Return (X, Y) of the center of cell containing provided text 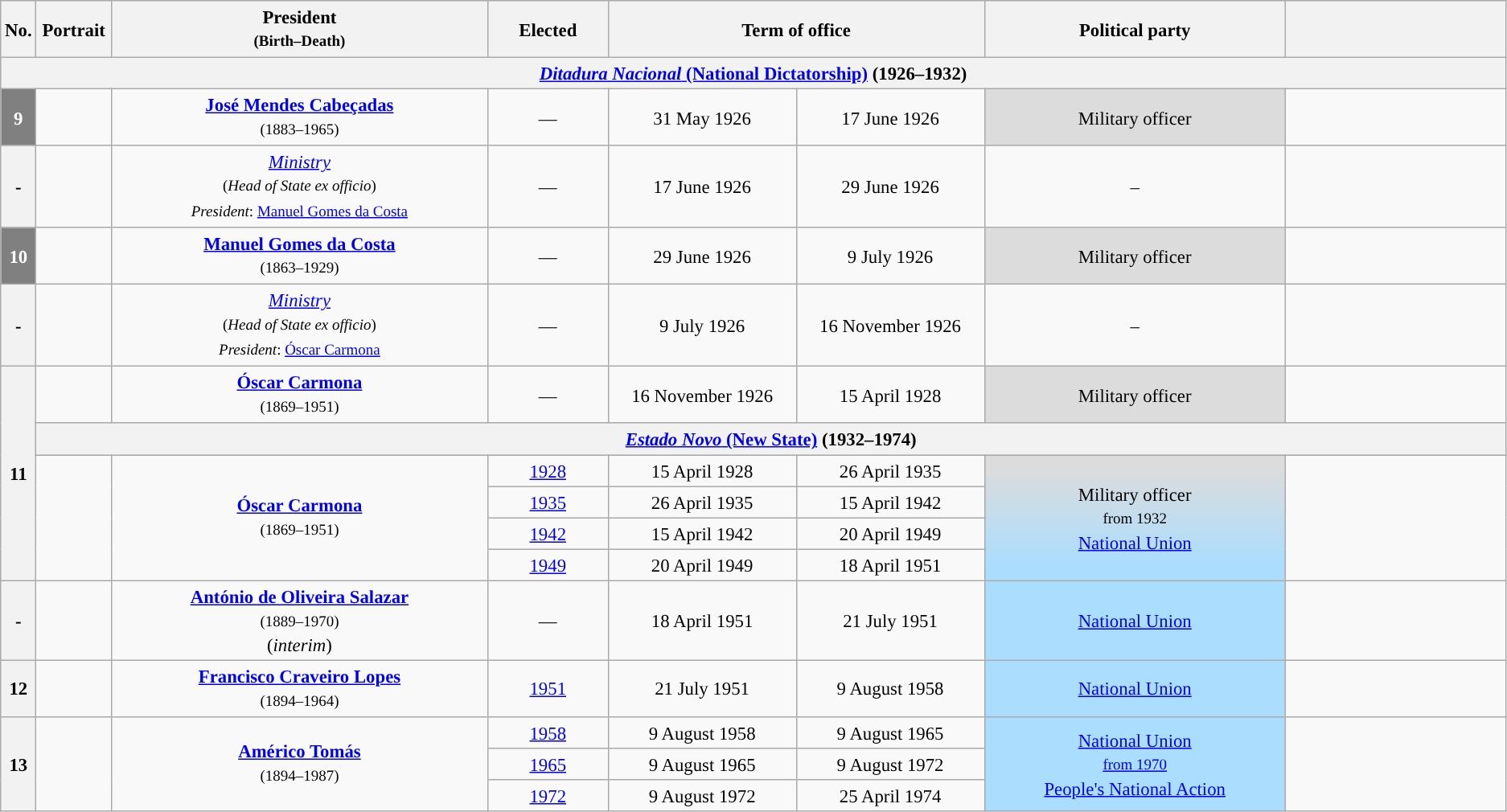
Portrait (74, 29)
Term of office (796, 29)
No. (18, 29)
1935 (548, 502)
12 (18, 688)
António de Oliveira Salazar(1889–1970)(interim) (299, 621)
1965 (548, 764)
1928 (548, 471)
Manuel Gomes da Costa(1863–1929) (299, 256)
Francisco Craveiro Lopes(1894–1964) (299, 688)
9 (18, 117)
1951 (548, 688)
25 April 1974 (890, 796)
President(Birth–Death) (299, 29)
31 May 1926 (702, 117)
1972 (548, 796)
Estado Novo (New State) (1932–1974) (771, 439)
National Unionfrom 1970People's National Action (1135, 764)
11 (18, 474)
José Mendes Cabeçadas(1883–1965) (299, 117)
Américo Tomás(1894–1987) (299, 764)
1949 (548, 564)
Political party (1135, 29)
10 (18, 256)
Elected (548, 29)
1958 (548, 733)
13 (18, 764)
Ministry(Head of State ex officio)President: Manuel Gomes da Costa (299, 187)
Ministry(Head of State ex officio)President: Óscar Carmona (299, 326)
Military officerfrom 1932National Union (1135, 518)
Ditadura Nacional (National Dictatorship) (1926–1932) (753, 74)
1942 (548, 534)
